Find where the given text appears and provide that cell's center as [x, y] coordinate. 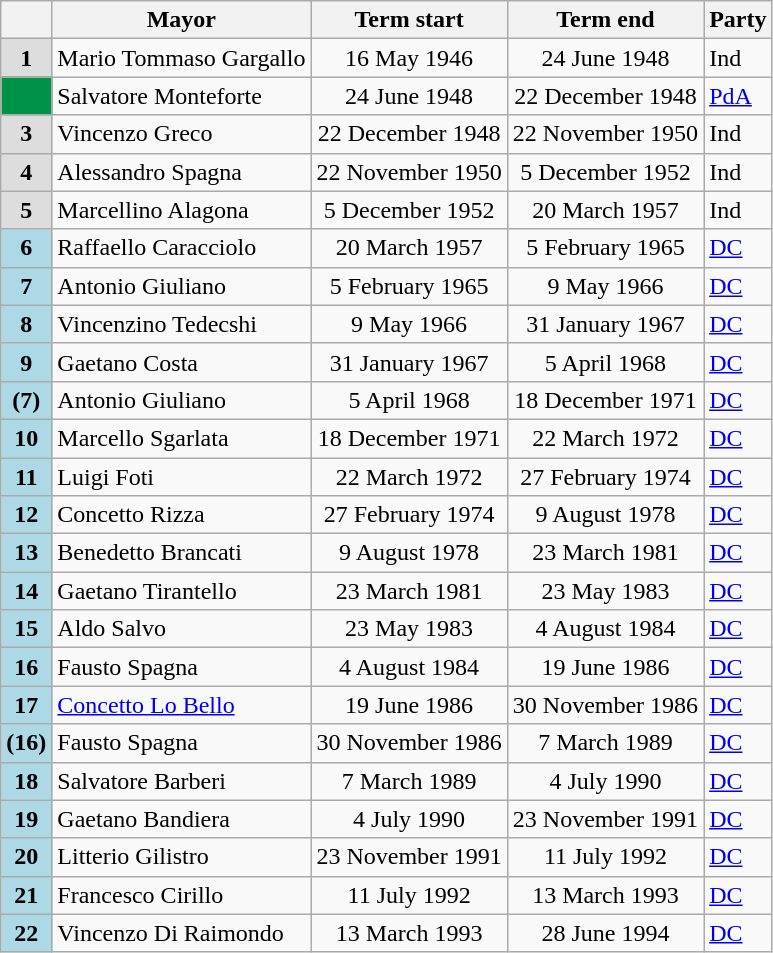
18 [26, 781]
Mario Tommaso Gargallo [182, 58]
19 [26, 819]
16 [26, 667]
Raffaello Caracciolo [182, 248]
Gaetano Tirantello [182, 591]
9 [26, 362]
Concetto Rizza [182, 515]
Alessandro Spagna [182, 172]
14 [26, 591]
28 June 1994 [605, 933]
Party [738, 20]
Concetto Lo Bello [182, 705]
6 [26, 248]
4 [26, 172]
22 [26, 933]
8 [26, 324]
Benedetto Brancati [182, 553]
PdA [738, 96]
Aldo Salvo [182, 629]
11 [26, 477]
Salvatore Monteforte [182, 96]
Salvatore Barberi [182, 781]
20 [26, 857]
Vincenzo Di Raimondo [182, 933]
10 [26, 438]
7 [26, 286]
1 [26, 58]
Vincenzino Tedecshi [182, 324]
17 [26, 705]
16 May 1946 [409, 58]
15 [26, 629]
Francesco Cirillo [182, 895]
Mayor [182, 20]
(16) [26, 743]
Term end [605, 20]
Luigi Foti [182, 477]
Vincenzo Greco [182, 134]
Marcello Sgarlata [182, 438]
3 [26, 134]
Gaetano Bandiera [182, 819]
12 [26, 515]
(7) [26, 400]
Term start [409, 20]
21 [26, 895]
Marcellino Alagona [182, 210]
Litterio Gilistro [182, 857]
5 [26, 210]
Gaetano Costa [182, 362]
13 [26, 553]
